Locate the cell with the specified text and output its (x, y) center coordinate. 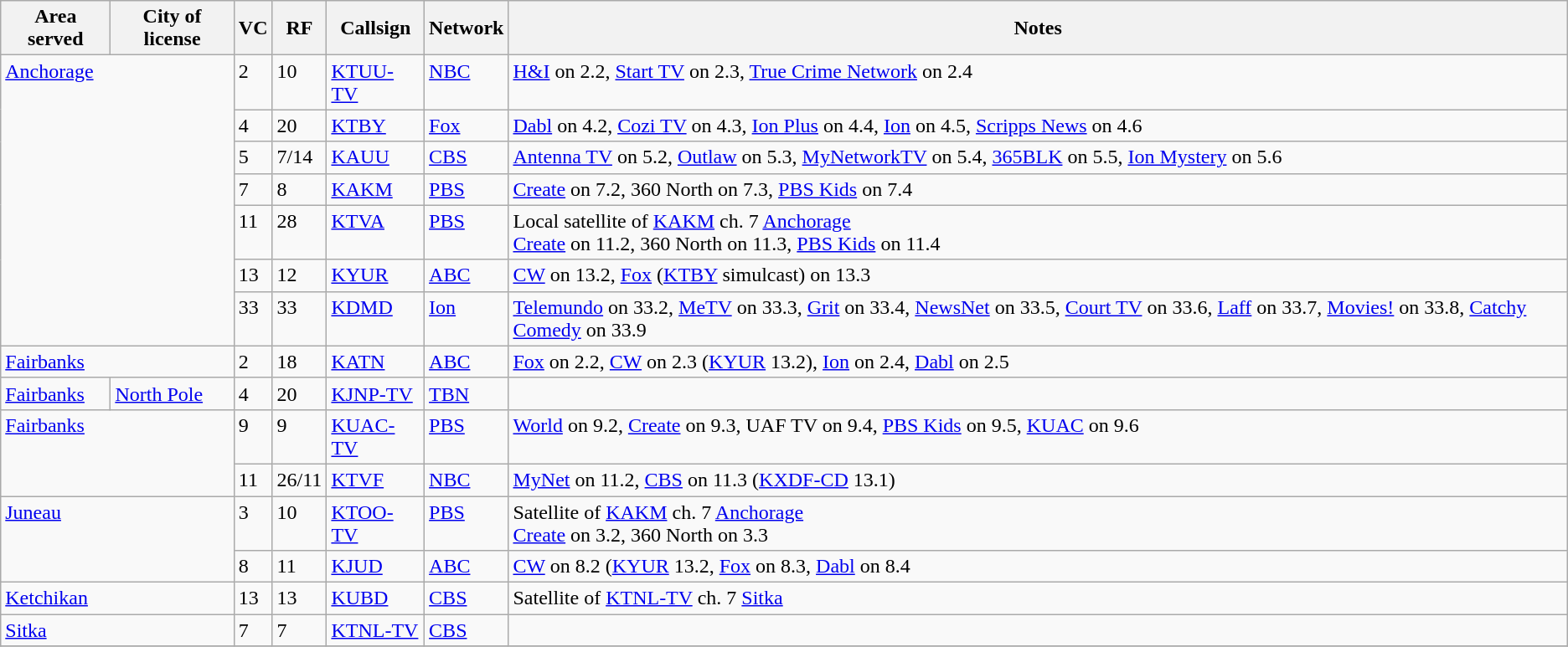
12 (300, 275)
Ketchikan (117, 598)
KJNP-TV (375, 393)
Satellite of KAKM ch. 7 Anchorage Create on 3.2, 360 North on 3.3 (1038, 522)
KTUU-TV (375, 82)
Sitka (117, 630)
Network (467, 28)
Juneau (117, 539)
KTBY (375, 126)
7/14 (300, 157)
Fox (467, 126)
KDMD (375, 318)
MyNet on 11.2, CBS on 11.3 (KXDF-CD 13.1) (1038, 480)
18 (300, 362)
CW on 8.2 (KYUR 13.2, Fox on 8.3, Dabl on 8.4 (1038, 567)
26/11 (300, 480)
KYUR (375, 275)
TBN (467, 393)
Telemundo on 33.2, MeTV on 33.3, Grit on 33.4, NewsNet on 33.5, Court TV on 33.6, Laff on 33.7, Movies! on 33.8, Catchy Comedy on 33.9 (1038, 318)
KUBD (375, 598)
KAUU (375, 157)
City of license (173, 28)
CW on 13.2, Fox (KTBY simulcast) on 13.3 (1038, 275)
World on 9.2, Create on 9.3, UAF TV on 9.4, PBS Kids on 9.5, KUAC on 9.6 (1038, 437)
Notes (1038, 28)
H&I on 2.2, Start TV on 2.3, True Crime Network on 2.4 (1038, 82)
VC (253, 28)
Create on 7.2, 360 North on 7.3, PBS Kids on 7.4 (1038, 189)
Ion (467, 318)
Antenna TV on 5.2, Outlaw on 5.3, MyNetworkTV on 5.4, 365BLK on 5.5, Ion Mystery on 5.6 (1038, 157)
Area served (55, 28)
KTOO-TV (375, 522)
3 (253, 522)
North Pole (173, 393)
Anchorage (117, 201)
KUAC-TV (375, 437)
28 (300, 233)
Fox on 2.2, CW on 2.3 (KYUR 13.2), Ion on 2.4, Dabl on 2.5 (1038, 362)
Dabl on 4.2, Cozi TV on 4.3, Ion Plus on 4.4, Ion on 4.5, Scripps News on 4.6 (1038, 126)
Local satellite of KAKM ch. 7 Anchorage Create on 11.2, 360 North on 11.3, PBS Kids on 11.4 (1038, 233)
Callsign (375, 28)
5 (253, 157)
KATN (375, 362)
KTVA (375, 233)
KTNL-TV (375, 630)
KJUD (375, 567)
KTVF (375, 480)
Satellite of KTNL-TV ch. 7 Sitka (1038, 598)
RF (300, 28)
KAKM (375, 189)
